Output the [x, y] coordinate of the center of the cell containing the given text.  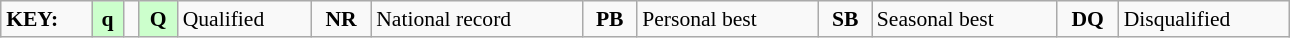
DQ [1088, 19]
National record [476, 19]
q [108, 19]
SB [846, 19]
NR [341, 19]
KEY: [46, 19]
Qualified [244, 19]
PB [610, 19]
Q [158, 19]
Disqualified [1204, 19]
Personal best [728, 19]
Seasonal best [964, 19]
